Return [x, y] of the center of cell containing provided text 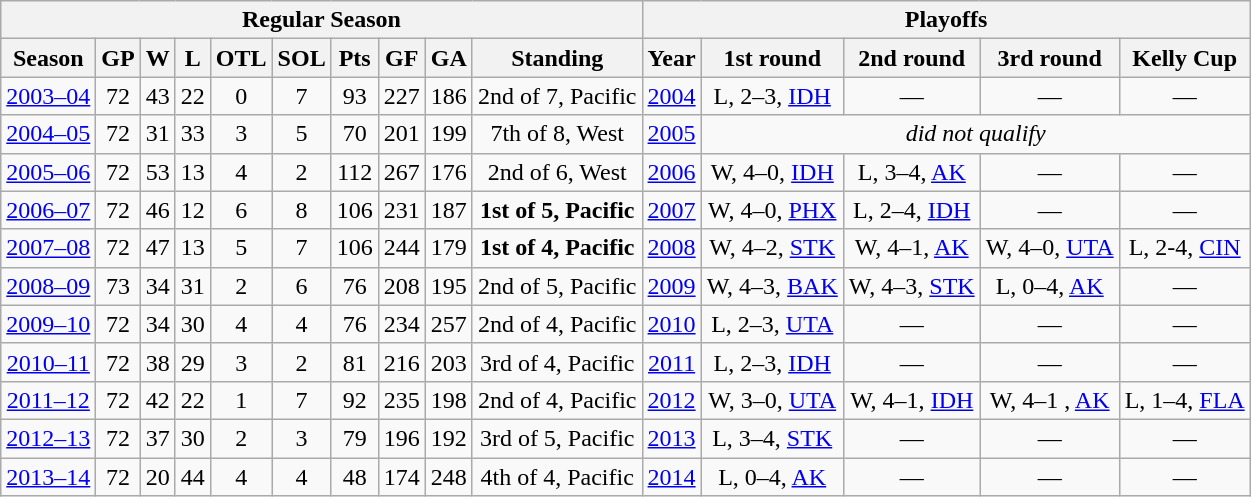
81 [354, 362]
203 [448, 362]
44 [192, 477]
227 [402, 96]
W, 4–0, PHX [772, 210]
2004–05 [48, 134]
192 [448, 438]
79 [354, 438]
Season [48, 58]
2013–14 [48, 477]
43 [158, 96]
Kelly Cup [1184, 58]
L, 3–4, AK [912, 172]
GF [402, 58]
Regular Season [322, 20]
48 [354, 477]
7th of 8, West [557, 134]
195 [448, 286]
L [192, 58]
2009–10 [48, 324]
12 [192, 210]
2nd of 6, West [557, 172]
70 [354, 134]
did not qualify [976, 134]
Standing [557, 58]
234 [402, 324]
4th of 4, Pacific [557, 477]
W [158, 58]
W, 4–2, STK [772, 248]
3rd round [1050, 58]
W, 4–1, AK [912, 248]
2013 [672, 438]
W, 4–3, STK [912, 286]
Playoffs [946, 20]
1st of 4, Pacific [557, 248]
Year [672, 58]
3rd of 5, Pacific [557, 438]
L, 2-4, CIN [1184, 248]
2008 [672, 248]
GA [448, 58]
2003–04 [48, 96]
37 [158, 438]
0 [241, 96]
2014 [672, 477]
216 [402, 362]
248 [448, 477]
1 [241, 400]
2011 [672, 362]
W, 4–3, BAK [772, 286]
201 [402, 134]
179 [448, 248]
1st of 5, Pacific [557, 210]
257 [448, 324]
2008–09 [48, 286]
42 [158, 400]
2004 [672, 96]
OTL [241, 58]
176 [448, 172]
93 [354, 96]
73 [118, 286]
2nd of 7, Pacific [557, 96]
L, 2–3, UTA [772, 324]
38 [158, 362]
W, 4–0, UTA [1050, 248]
231 [402, 210]
2010–11 [48, 362]
L, 3–4, STK [772, 438]
3rd of 4, Pacific [557, 362]
174 [402, 477]
198 [448, 400]
2012–13 [48, 438]
SOL [302, 58]
46 [158, 210]
Pts [354, 58]
W, 4–1 , AK [1050, 400]
2nd round [912, 58]
2007 [672, 210]
L, 1–4, FLA [1184, 400]
196 [402, 438]
2005 [672, 134]
187 [448, 210]
112 [354, 172]
47 [158, 248]
2nd of 5, Pacific [557, 286]
199 [448, 134]
W, 3–0, UTA [772, 400]
2007–08 [48, 248]
2012 [672, 400]
2005–06 [48, 172]
GP [118, 58]
20 [158, 477]
1st round [772, 58]
W, 4–1, IDH [912, 400]
W, 4–0, IDH [772, 172]
53 [158, 172]
208 [402, 286]
2006 [672, 172]
267 [402, 172]
2011–12 [48, 400]
2010 [672, 324]
33 [192, 134]
2009 [672, 286]
186 [448, 96]
235 [402, 400]
29 [192, 362]
8 [302, 210]
92 [354, 400]
L, 2–4, IDH [912, 210]
244 [402, 248]
2006–07 [48, 210]
